Find where the given text appears and provide that cell's center as [X, Y] coordinate. 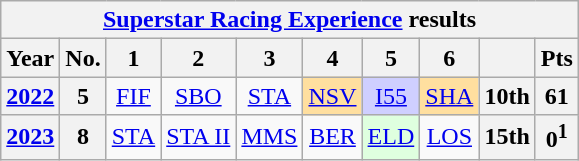
FIF [133, 96]
ELD [391, 138]
STA II [198, 138]
8 [83, 138]
BER [332, 138]
NSV [332, 96]
SHA [450, 96]
01 [556, 138]
SBO [198, 96]
61 [556, 96]
6 [450, 58]
3 [270, 58]
I55 [391, 96]
Year [30, 58]
Superstar Racing Experience results [290, 20]
15th [507, 138]
2 [198, 58]
10th [507, 96]
1 [133, 58]
Pts [556, 58]
No. [83, 58]
2022 [30, 96]
4 [332, 58]
LOS [450, 138]
2023 [30, 138]
MMS [270, 138]
